Identify which cell holds the provided text, then report its [x, y] central coordinate. 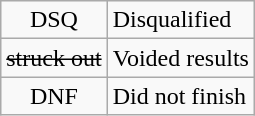
DNF [54, 96]
DSQ [54, 20]
Voided results [180, 58]
Disqualified [180, 20]
struck out [54, 58]
Did not finish [180, 96]
